Scan for the cell matching the given text and deliver its [X, Y] coordinate at center. 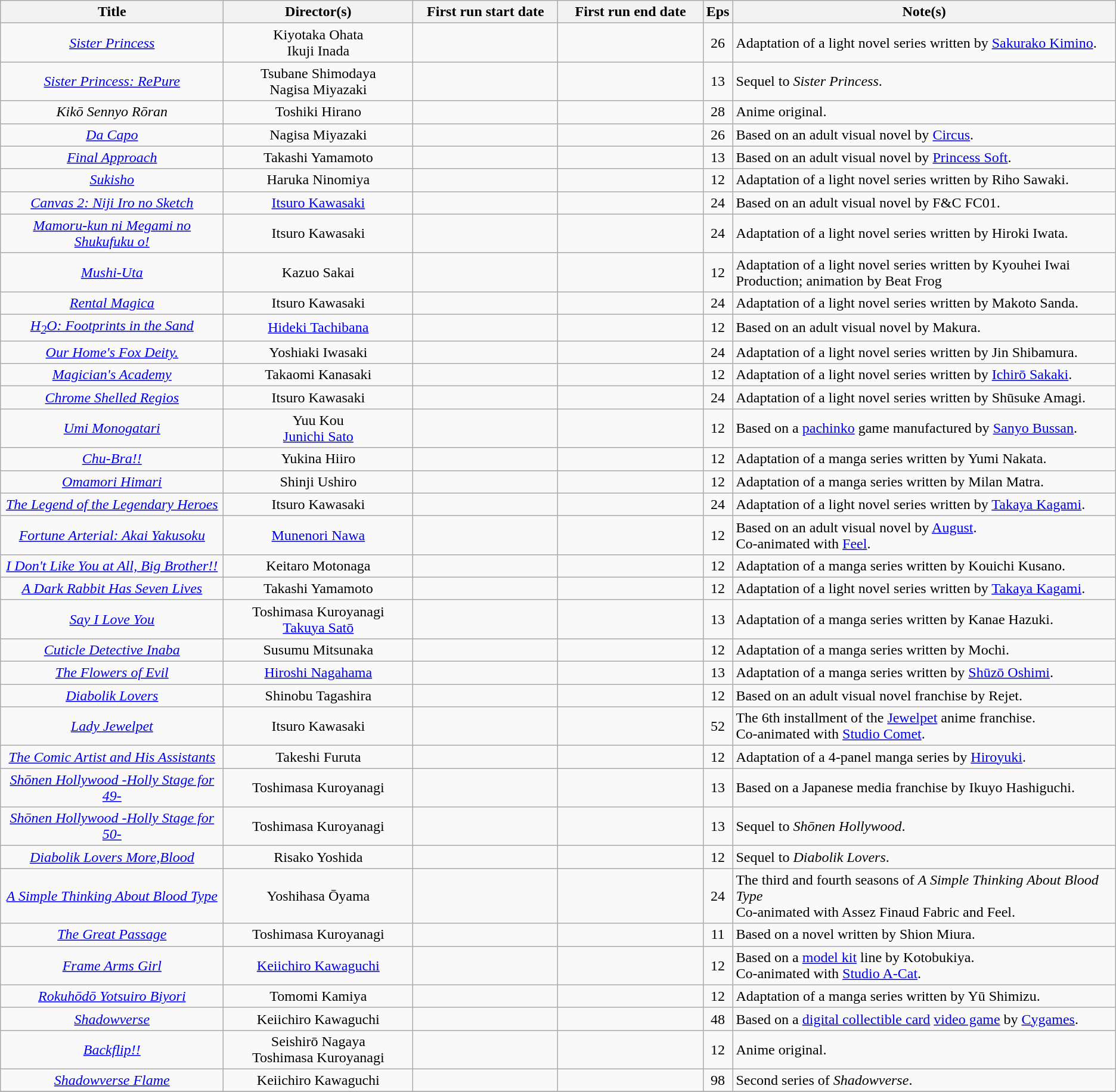
Kikō Sennyo Rōran [112, 112]
Adaptation of a light novel series written by Kyouhei IwaiProduction; animation by Beat Frog [924, 272]
Adaptation of a 4-panel manga series by Hiroyuki. [924, 757]
Haruka Ninomiya [318, 180]
Based on an adult visual novel by Princess Soft. [924, 157]
Kazuo Sakai [318, 272]
H2O: Footprints in the Sand [112, 327]
Da Capo [112, 135]
Tomomi Kamiya [318, 996]
Adaptation of a manga series written by Shūzō Oshimi. [924, 673]
Lady Jewelpet [112, 726]
Takeshi Furuta [318, 757]
Diabolik Lovers [112, 696]
Takaomi Kanasaki [318, 375]
11 [718, 935]
Based on a digital collectible card video game by Cygames. [924, 1019]
Based on an adult visual novel by Circus. [924, 135]
Umi Monogatari [112, 428]
Shinobu Tagashira [318, 696]
Tsubane Shimodaya Nagisa Miyazaki [318, 81]
Frame Arms Girl [112, 966]
Toshimasa Kuroyanagi Takuya Satō [318, 619]
Nagisa Miyazaki [318, 135]
Hiroshi Nagahama [318, 673]
Yoshihasa Ōyama [318, 896]
Susumu Mitsunaka [318, 650]
Eps [718, 12]
The 6th installment of the Jewelpet anime franchise.Co-animated with Studio Comet. [924, 726]
Final Approach [112, 157]
Director(s) [318, 12]
The Legend of the Legendary Heroes [112, 504]
Adaptation of a light novel series written by Riho Sawaki. [924, 180]
Note(s) [924, 12]
Backflip!! [112, 1049]
Based on a pachinko game manufactured by Sanyo Bussan. [924, 428]
Canvas 2: Niji Iro no Sketch [112, 203]
Toshiki Hirano [318, 112]
Our Home's Fox Deity. [112, 352]
Shadowverse Flame [112, 1080]
28 [718, 112]
Adaptation of a light novel series written by Jin Shibamura. [924, 352]
First run start date [485, 12]
The third and fourth seasons of A Simple Thinking About Blood TypeCo-animated with Assez Finaud Fabric and Feel. [924, 896]
52 [718, 726]
Sister Princess: RePure [112, 81]
Based on an adult visual novel by F&C FC01. [924, 203]
Title [112, 12]
I Don't Like You at All, Big Brother!! [112, 566]
Omamori Himari [112, 482]
Shinji Ushiro [318, 482]
Magician's Academy [112, 375]
Sukisho [112, 180]
Sequel to Diabolik Lovers. [924, 857]
Fortune Arterial: Akai Yakusoku [112, 535]
Yuu Kou Junichi Sato [318, 428]
Adaptation of a manga series written by Yumi Nakata. [924, 459]
Shadowverse [112, 1019]
Mamoru-kun ni Megami no Shukufuku o! [112, 234]
Say I Love You [112, 619]
98 [718, 1080]
Shōnen Hollywood -Holly Stage for 50- [112, 826]
Yoshiaki Iwasaki [318, 352]
Keitaro Motonaga [318, 566]
Based on an adult visual novel franchise by Rejet. [924, 696]
Chrome Shelled Regios [112, 398]
Cuticle Detective Inaba [112, 650]
Adaptation of a manga series written by Mochi. [924, 650]
Rokuhōdō Yotsuiro Biyori [112, 996]
Diabolik Lovers More,Blood [112, 857]
Munenori Nawa [318, 535]
First run end date [631, 12]
A Simple Thinking About Blood Type [112, 896]
Adaptation of a manga series written by Kouichi Kusano. [924, 566]
Based on a Japanese media franchise by Ikuyo Hashiguchi. [924, 788]
A Dark Rabbit Has Seven Lives [112, 588]
The Great Passage [112, 935]
The Comic Artist and His Assistants [112, 757]
Adaptation of a manga series written by Kanae Hazuki. [924, 619]
Based on a model kit line by Kotobukiya.Co-animated with Studio A-Cat. [924, 966]
Adaptation of a light novel series written by Ichirō Sakaki. [924, 375]
48 [718, 1019]
Adaptation of a light novel series written by Hiroki Iwata. [924, 234]
Yukina Hiiro [318, 459]
Second series of Shadowverse. [924, 1080]
Shōnen Hollywood -Holly Stage for 49- [112, 788]
Sequel to Shōnen Hollywood. [924, 826]
Based on a novel written by Shion Miura. [924, 935]
Adaptation of a light novel series written by Sakurako Kimino. [924, 43]
Sister Princess [112, 43]
Adaptation of a light novel series written by Shūsuke Amagi. [924, 398]
Based on an adult visual novel by Makura. [924, 327]
Mushi-Uta [112, 272]
Adaptation of a manga series written by Yū Shimizu. [924, 996]
Seishirō NagayaToshimasa Kuroyanagi [318, 1049]
Risako Yoshida [318, 857]
Adaptation of a manga series written by Milan Matra. [924, 482]
Rental Magica [112, 303]
Chu-Bra!! [112, 459]
Based on an adult visual novel by August.Co-animated with Feel. [924, 535]
Adaptation of a light novel series written by Makoto Sanda. [924, 303]
The Flowers of Evil [112, 673]
Kiyotaka Ohata Ikuji Inada [318, 43]
Hideki Tachibana [318, 327]
Sequel to Sister Princess. [924, 81]
